Detect which cell encompasses the target text, then output its [X, Y] center coordinate. 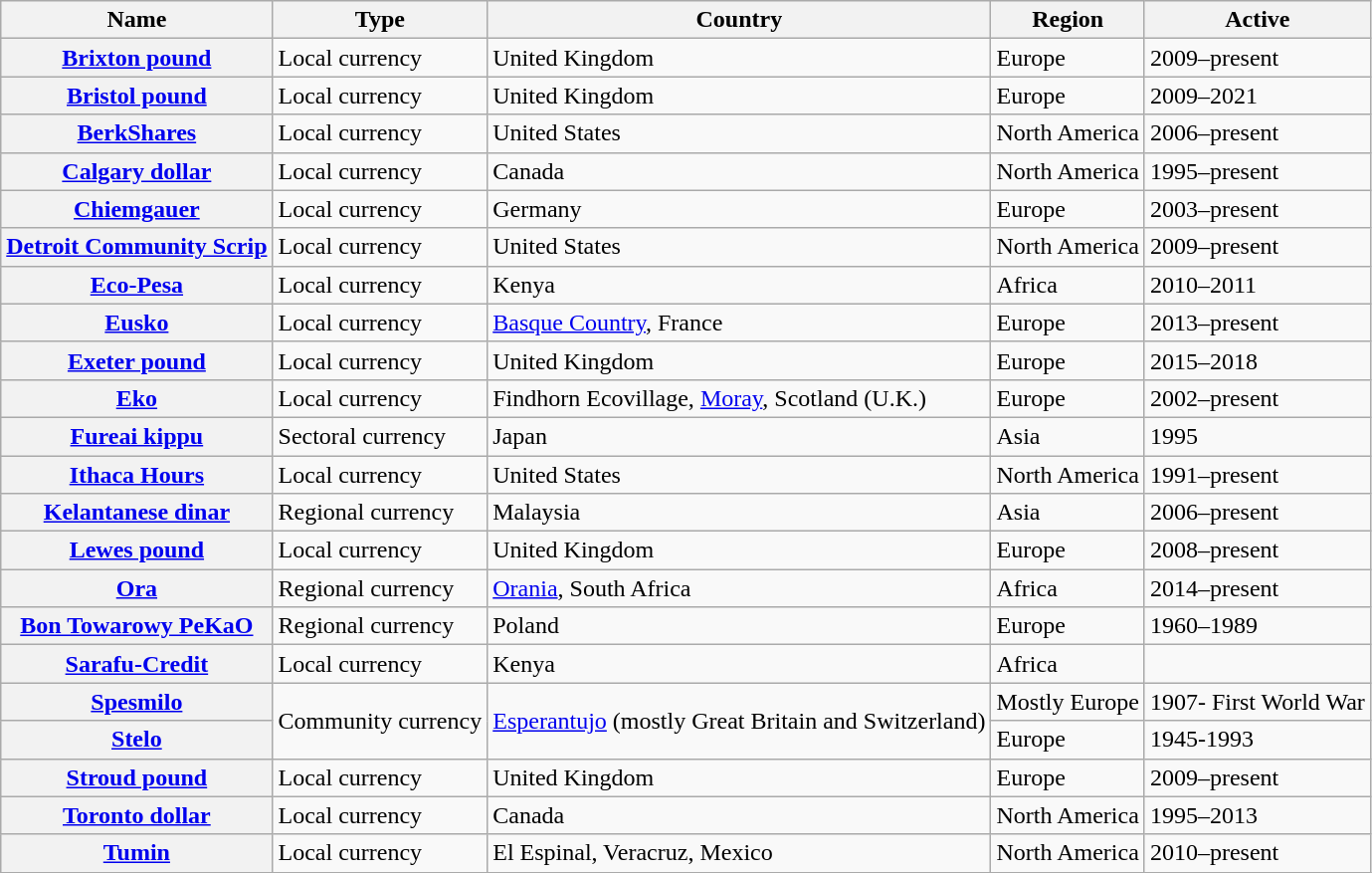
Exeter pound [137, 360]
Mostly Europe [1068, 702]
Tumin [137, 853]
Germany [739, 209]
Stelo [137, 740]
2013–present [1258, 323]
Stroud pound [137, 777]
Chiemgauer [137, 209]
Ithaca Hours [137, 475]
2010–present [1258, 853]
Spesmilo [137, 702]
Type [380, 20]
BerkShares [137, 133]
Eusko [137, 323]
Basque Country, France [739, 323]
Eko [137, 398]
2014–present [1258, 588]
2015–2018 [1258, 360]
Bristol pound [137, 96]
Eco-Pesa [137, 285]
1995–2013 [1258, 815]
1907- First World War [1258, 702]
Fureai kippu [137, 436]
El Espinal, Veracruz, Mexico [739, 853]
Region [1068, 20]
1960–1989 [1258, 626]
2009–2021 [1258, 96]
1945-1993 [1258, 740]
Poland [739, 626]
Sarafu-Credit [137, 664]
Orania, South Africa [739, 588]
Brixton pound [137, 58]
Japan [739, 436]
Lewes pound [137, 550]
Malaysia [739, 513]
Ora [137, 588]
Bon Towarowy PeKaO [137, 626]
Active [1258, 20]
2008–present [1258, 550]
1995 [1258, 436]
Calgary dollar [137, 171]
Toronto dollar [137, 815]
Kelantanese dinar [137, 513]
Esperantujo (mostly Great Britain and Switzerland) [739, 721]
Country [739, 20]
Sectoral currency [380, 436]
2010–2011 [1258, 285]
Community currency [380, 721]
2002–present [1258, 398]
1991–present [1258, 475]
2003–present [1258, 209]
Detroit Community Scrip [137, 247]
Name [137, 20]
1995–present [1258, 171]
Findhorn Ecovillage, Moray, Scotland (U.K.) [739, 398]
